Search for the cell housing the specified text and yield its (x, y) center coordinate. 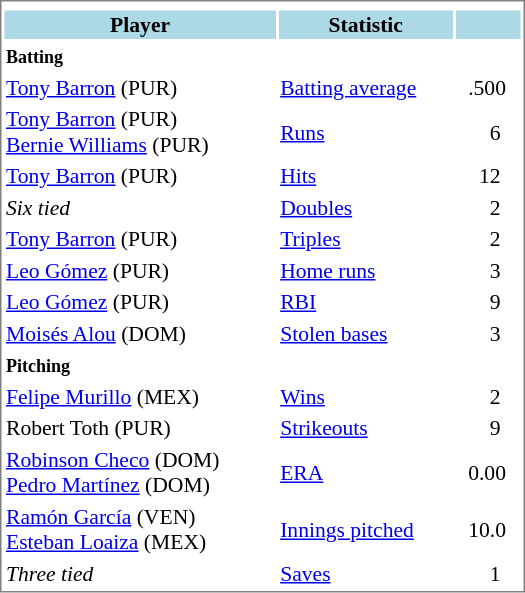
Ramón García (VEN)Esteban Loaiza (MEX) (140, 529)
Innings pitched (366, 529)
Strikeouts (366, 428)
Doubles (366, 208)
Three tied (140, 574)
Stolen bases (366, 334)
Batting average (366, 88)
Player (140, 24)
Pitching (140, 365)
Robert Toth (PUR) (140, 428)
Triples (366, 239)
ERA (366, 473)
Home runs (366, 270)
Hits (366, 176)
Robinson Checo (DOM)Pedro Martínez (DOM) (140, 473)
.500 (488, 88)
Felipe Murillo (MEX) (140, 396)
Batting (140, 56)
Six tied (140, 208)
1 (488, 574)
12 (488, 176)
Runs (366, 132)
Tony Barron (PUR)Bernie Williams (PUR) (140, 132)
0.00 (488, 473)
Wins (366, 396)
RBI (366, 302)
Moisés Alou (DOM) (140, 334)
Statistic (366, 24)
Saves (366, 574)
6 (488, 132)
10.0 (488, 529)
